Provide the [x, y] coordinate of the cell's center where the given text is located.  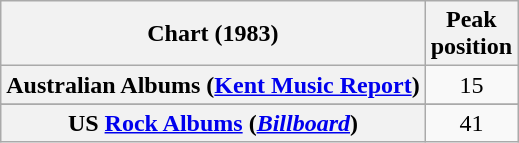
Peakposition [471, 34]
Chart (1983) [213, 34]
Australian Albums (Kent Music Report) [213, 85]
41 [471, 123]
15 [471, 85]
US Rock Albums (Billboard) [213, 123]
